Output the (X, Y) coordinate of the center of the cell containing the given text.  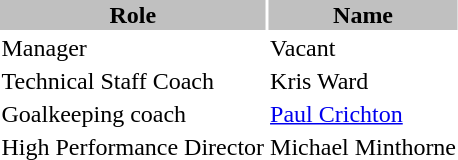
Goalkeeping coach (133, 114)
Kris Ward (364, 81)
Vacant (364, 48)
Technical Staff Coach (133, 81)
Manager (133, 48)
Role (133, 15)
Paul Crichton (364, 114)
Name (364, 15)
